Determine the (x, y) coordinate at the center of the cell enclosing the given text.  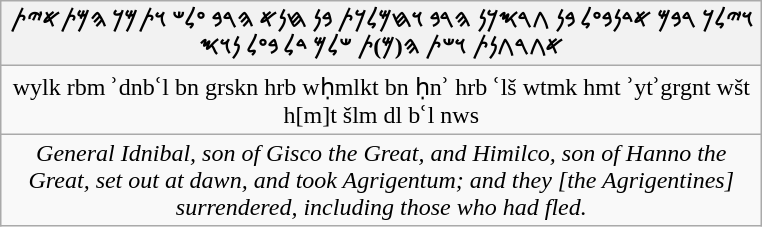
wylk rbm ʾdnbʿl bn grskn hrb wḥmlkt bn ḥnʾ hrb ʿlš wtmk hmt ʾytʾgrgnt wšt h[m]t šlm dl bʿl nws (382, 100)
